Provide the (X, Y) coordinate of the cell's center where the given text is located.  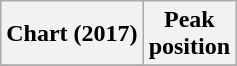
Peakposition (189, 34)
Chart (2017) (72, 34)
